Provide the [x, y] coordinate of the cell's center where the given text is located.  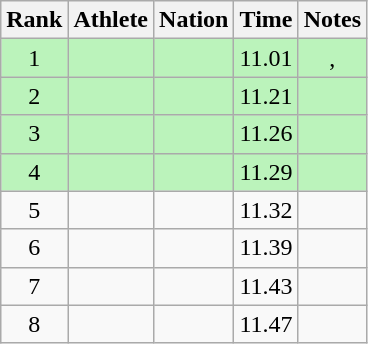
11.47 [266, 324]
5 [34, 210]
11.01 [266, 58]
2 [34, 96]
Rank [34, 20]
Time [266, 20]
8 [34, 324]
11.26 [266, 134]
4 [34, 172]
11.32 [266, 210]
11.29 [266, 172]
Notes [332, 20]
3 [34, 134]
7 [34, 286]
1 [34, 58]
Nation [194, 20]
, [332, 58]
11.21 [266, 96]
Athlete [111, 20]
11.43 [266, 286]
6 [34, 248]
11.39 [266, 248]
